Find where the given text appears and provide that cell's center as [x, y] coordinate. 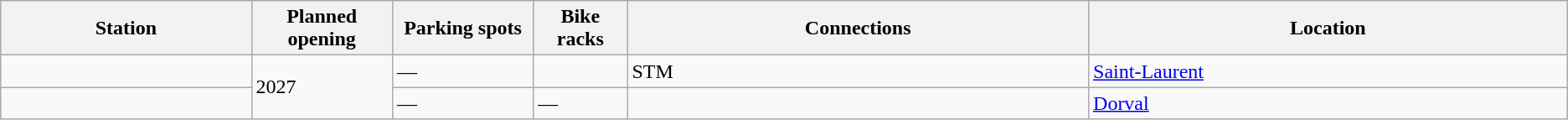
Saint-Laurent [1328, 71]
Dorval [1328, 103]
Connections [858, 29]
Station [126, 29]
2027 [322, 87]
Location [1328, 29]
STM [858, 71]
Parking spots [462, 29]
Bike racks [580, 29]
Planned opening [322, 29]
